Capture the cell that displays the provided text and extract its (x, y) central coordinate. 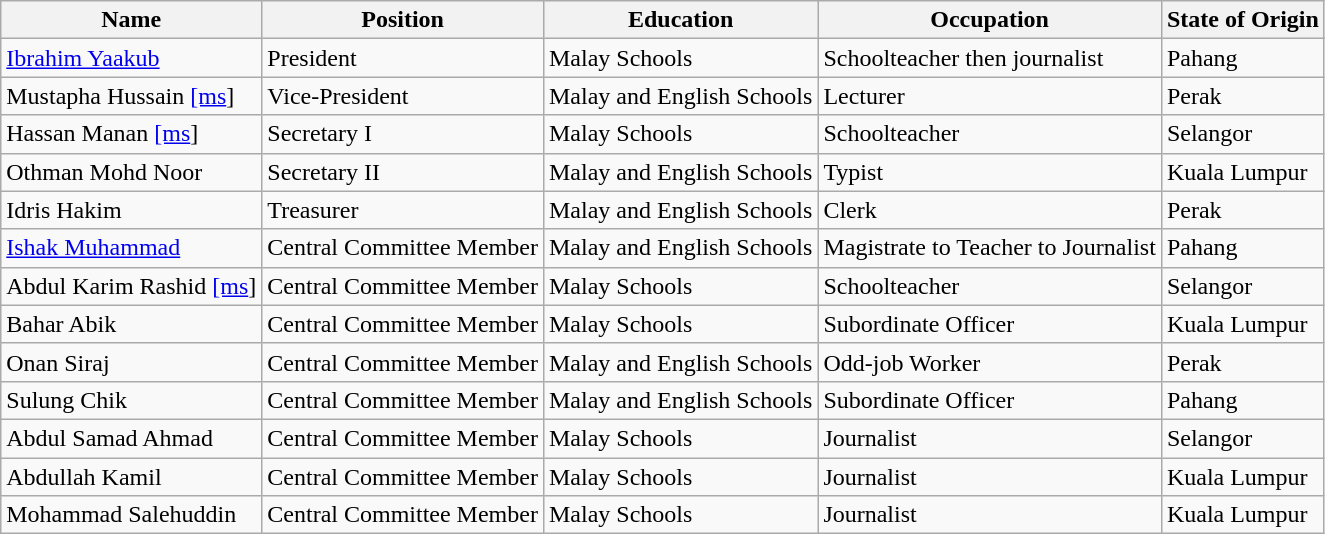
Hassan Manan [ms] (132, 134)
President (403, 58)
Othman Mohd Noor (132, 172)
Abdullah Kamil (132, 477)
Name (132, 20)
Occupation (990, 20)
Abdul Karim Rashid [ms] (132, 286)
Mustapha Hussain [ms] (132, 96)
Bahar Abik (132, 324)
Vice-President (403, 96)
Ibrahim Yaakub (132, 58)
Secretary II (403, 172)
Ishak Muhammad (132, 248)
Position (403, 20)
Typist (990, 172)
Odd-job Worker (990, 362)
Lecturer (990, 96)
Onan Siraj (132, 362)
Schoolteacher then journalist (990, 58)
Magistrate to Teacher to Journalist (990, 248)
Sulung Chik (132, 400)
Abdul Samad Ahmad (132, 438)
Secretary I (403, 134)
Treasurer (403, 210)
Idris Hakim (132, 210)
Education (680, 20)
Clerk (990, 210)
Mohammad Salehuddin (132, 515)
State of Origin (1242, 20)
